From the cell containing the given text, extract its center point as (X, Y) coordinate. 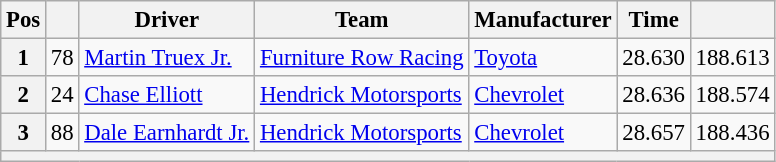
28.630 (654, 58)
Toyota (543, 58)
Team (362, 20)
Manufacturer (543, 20)
188.613 (732, 58)
Time (654, 20)
Pos (24, 20)
24 (62, 95)
2 (24, 95)
Driver (167, 20)
Dale Earnhardt Jr. (167, 133)
Furniture Row Racing (362, 58)
Chase Elliott (167, 95)
28.636 (654, 95)
78 (62, 58)
3 (24, 133)
88 (62, 133)
188.436 (732, 133)
188.574 (732, 95)
1 (24, 58)
28.657 (654, 133)
Martin Truex Jr. (167, 58)
